Find where the given text appears and provide that cell's center as (X, Y) coordinate. 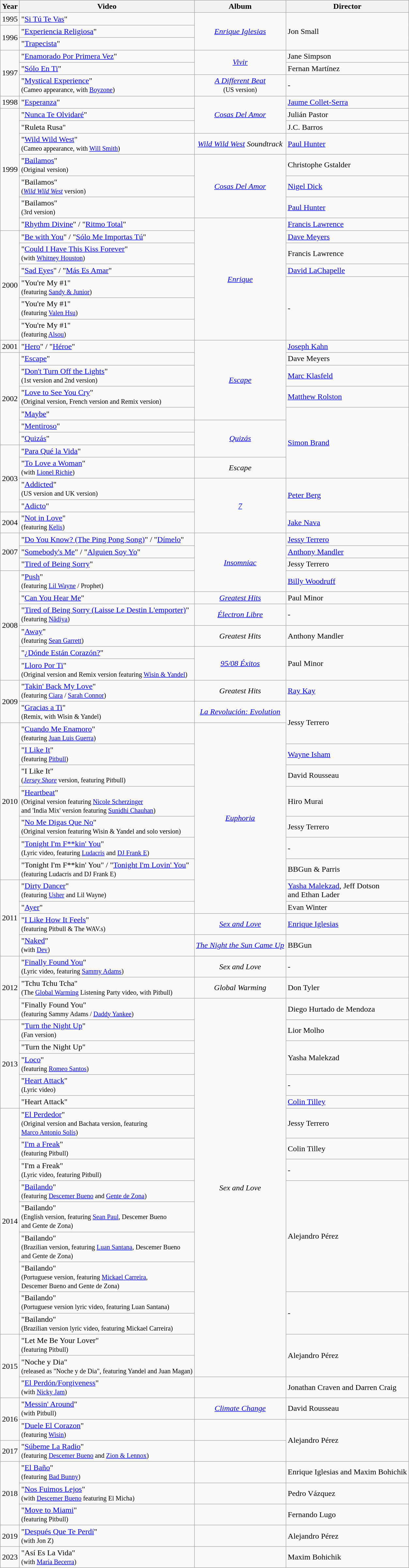
2008 (10, 625)
"Duele El Corazon" (featuring Wisin) (107, 1430)
"Rhythm Divine" / "Ritmo Total" (107, 224)
1995 (10, 19)
95/08 Éxitos (240, 663)
"Do You Know? (The Ping Pong Song)" / "Dímelo" (107, 539)
Video (107, 7)
Maxim Bohichik (347, 1557)
"Enamorado Por Primera Vez" (107, 56)
2013 (10, 1064)
Fernando Lugo (347, 1515)
"Adicto" (107, 506)
"Addicted" (US version and UK version) (107, 489)
Billy Woodruff (347, 581)
Yasha Malekzad (347, 1057)
Jane Simpson (347, 56)
2007 (10, 552)
"Cuando Me Enamoro" (featuring Juan Luis Guerra) (107, 733)
"Quizás" (107, 438)
"Hero" / "Héroe" (107, 346)
"You're My #1" (featuring Alsou) (107, 329)
"Takin' Back My Love" (featuring Ciara / Sarah Connor) (107, 691)
"Sad Eyes" / "Más Es Amar" (107, 270)
"Si Tú Te Vas" (107, 19)
"Bailamos" (Original version) (107, 165)
"Turn the Night Up" (107, 1047)
"Can You Hear Me" (107, 598)
Jonathan Craven and Darren Craig (347, 1387)
Peter Berg (347, 495)
Simon Brand (347, 443)
Joseph Kahn (347, 346)
"Love to See You Cry" (Original version, French version and Remix version) (107, 397)
"Lloro Por Ti" (Original version and Remix version featuring Wisin & Yandel) (107, 669)
"Sólo En Ti" (107, 68)
"Después Que Te Perdí" (with Jon Z) (107, 1536)
2012 (10, 988)
2014 (10, 1221)
La Revolución: Evolution (240, 712)
Électron Libre (240, 614)
"Move to Miami" (featuring Pitbull) (107, 1515)
2000 (10, 285)
2016 (10, 1419)
"Bailando" (Portuguese version, featuring Mickael Carreira, Descemer Bueno and Gente de Zona) (107, 1277)
"Ruleta Rusa" (107, 127)
"Away" (featuring Sean Garrett) (107, 636)
"Experiencia Religiosa" (107, 31)
Matthew Rolston (347, 397)
"Bailando" (featuring Descemer Bueno and Gente de Zona) (107, 1191)
2017 (10, 1451)
Year (10, 7)
2023 (10, 1557)
"Bailamos" (3rd version) (107, 207)
"Bailamos" (Wild Wild West version) (107, 186)
"Heartbeat" (Original version featuring Nicole Scherzinger and 'India Mix' version featuring Sunidhi Chauhan) (107, 801)
2011 (10, 918)
BBGun (347, 945)
Evan Winter (347, 907)
Director (347, 7)
Wayne Isham (347, 755)
"¿Dónde Están Corazón?" (107, 653)
J.C. Barros (347, 127)
Album (240, 7)
Yasha Malekzad, Jeff Dotson and Ethan Lader (347, 890)
"Loco" (featuring Romeo Santos) (107, 1064)
"Bailando" (Brazilian version lyric video, featuring Mickael Carreira) (107, 1323)
"Finally Found You" (featuring Sammy Adams / Daddy Yankee) (107, 1009)
Vivir (240, 62)
"Bailando" (Brazilian version, featuring Luan Santana, Descemer Bueno and Gente de Zona) (107, 1247)
"I Like How It Feels" (featuring Pitbull & The WAV.s) (107, 924)
2004 (10, 522)
"Tonight I'm F**kin' You" (Lyric video, featuring Ludacris and DJ Frank E) (107, 848)
"Push" (featuring Lil Wayne / Prophet) (107, 581)
2019 (10, 1536)
"El Baño" (featuring Bad Bunny) (107, 1472)
Marc Klasfeld (347, 376)
"Mystical Experience" (Cameo appearance, with Boyzone) (107, 85)
BBGun & Parris (347, 869)
"Tired of Being Sorry" (107, 564)
"Naked" (with Dev) (107, 945)
"El Perdón/Forgiveness" (with Nicky Jam) (107, 1387)
2001 (10, 346)
"Tchu Tchu Tcha" (The Global Warming Listening Party video, with Pitbull) (107, 988)
"Finally Found You" (Lyric video, featuring Sammy Adams) (107, 967)
"Mentiroso" (107, 426)
2015 (10, 1366)
2003 (10, 478)
"I Like It" (featuring Pitbull) (107, 755)
Jake Nava (347, 522)
Julián Pastor (347, 114)
Nigel Dick (347, 186)
Wild Wild West Soundtrack (240, 143)
"Heart Attack" (Lyric video) (107, 1085)
1999 (10, 169)
"Dirty Dancer" (featuring Usher and Lil Wayne) (107, 890)
"Noche y Dia"(released as "Noche y de Dia", featuring Yandel and Juan Magan) (107, 1366)
"Let Me Be Your Lover"(featuring Pitbull) (107, 1345)
"Don't Turn Off the Lights" (1st version and 2nd version) (107, 376)
"Tonight I'm F**kin' You" / "Tonight I'm Lovin' You" (featuring Ludacris and DJ Frank E) (107, 869)
The Night the Sun Came Up (240, 945)
"Heart Attack" (107, 1102)
Enrique (240, 279)
"Could I Have This Kiss Forever" (with Whitney Houston) (107, 254)
Euphoria (240, 818)
Quizás (240, 438)
"El Perdedor" (Original version and Bachata version, featuring Marco Antonio Solís) (107, 1123)
"I Like It" (Jersey Shore version, featuring Pitbull) (107, 776)
Climate Change (240, 1408)
"Nos Fuimos Lejos" (with Descemer Bueno featuring El Micha) (107, 1494)
"You're My #1" (featuring Valen Hsu) (107, 309)
Fernan Martínez (347, 68)
"Nunca Te Olvidaré" (107, 114)
Insomniac (240, 562)
"Ayer" (107, 907)
1998 (10, 102)
"Wild Wild West" (Cameo appearance, with Will Smith) (107, 143)
7 (240, 506)
"Messin' Around" (with Pitbull) (107, 1408)
"Not in Love" (featuring Kelis) (107, 522)
Don Tyler (347, 988)
"Esperanza" (107, 102)
Ray Kay (347, 691)
Jon Small (347, 31)
"You're My #1" (featuring Sandy & Junior) (107, 287)
"Turn the Night Up" (Fan version) (107, 1030)
Jaume Collet-Serra (347, 102)
"I'm a Freak" (featuring Pitbull) (107, 1149)
2010 (10, 801)
Enrique Iglesias and Maxim Bohichik (347, 1472)
"I'm a Freak" (Lyric video, featuring Pitbull) (107, 1170)
"Maybe" (107, 414)
Christophe Gstalder (347, 165)
"Súbeme La Radio" (featuring Descemer Bueno and Zion & Lennox) (107, 1451)
"Bailando" (Portuguese version lyric video, featuring Luan Santana) (107, 1303)
"Somebody's Me" / "Alguien Soy Yo" (107, 552)
David LaChapelle (347, 270)
"Bailando" (English version, featuring Sean Paul, Descemer Bueno and Gente de Zona) (107, 1217)
Lior Molho (347, 1030)
A Different Beat (US version) (240, 85)
2009 (10, 701)
"No Me Digas Que No" (Original version featuring Wisin & Yandel and solo version) (107, 827)
2018 (10, 1494)
"Así Es La Vida" (with María Becerra) (107, 1557)
Diego Hurtado de Mendoza (347, 1009)
1997 (10, 73)
"To Love a Woman" (with Lionel Richie) (107, 468)
Pedro Vázquez (347, 1494)
"Escape" (107, 359)
Hiro Murai (347, 801)
"Gracias a Ti" (Remix, with Wisin & Yandel) (107, 712)
Global Warming (240, 988)
2002 (10, 399)
"Tired of Being Sorry (Laisse Le Destin L'emporter)" (featuring Nâdiya) (107, 614)
"Para Qué la Vida" (107, 451)
"Be with You" / "Sólo Me Importas Tú" (107, 237)
1996 (10, 38)
"Trapecista" (107, 44)
